Identify which cell holds the provided text, then report its [X, Y] central coordinate. 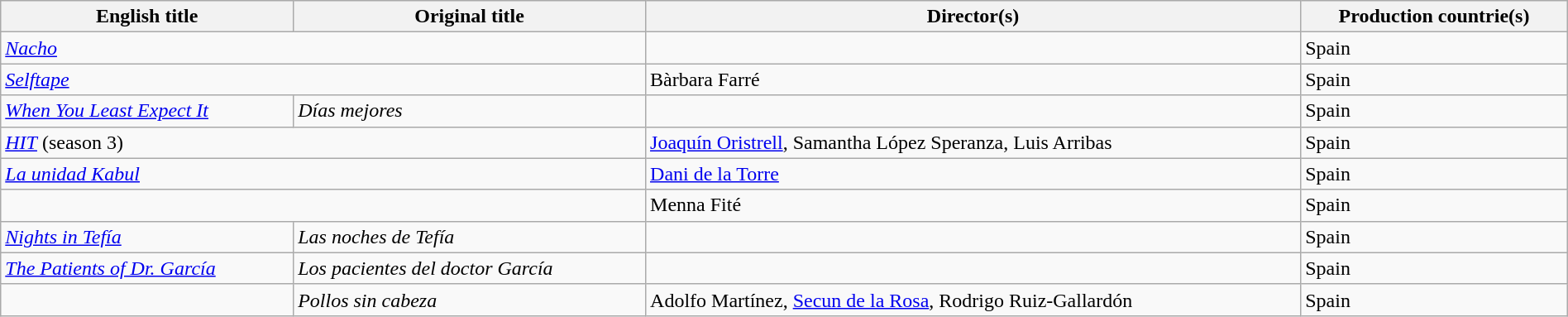
HIT (season 3) [323, 142]
Dani de la Torre [973, 174]
Días mejores [470, 111]
English title [147, 17]
When You Least Expect It [147, 111]
The Patients of Dr. García [147, 268]
Selftape [323, 79]
Original title [470, 17]
Nights in Tefía [147, 237]
Bàrbara Farré [973, 79]
Menna Fité [973, 205]
Nacho [323, 48]
Adolfo Martínez, Secun de la Rosa, Rodrigo Ruiz-Gallardón [973, 300]
Production countrie(s) [1434, 17]
Las noches de Tefía [470, 237]
Pollos sin cabeza [470, 300]
La unidad Kabul [323, 174]
Director(s) [973, 17]
Los pacientes del doctor García [470, 268]
Joaquín Oristrell, Samantha López Speranza, Luis Arribas [973, 142]
